Output the (X, Y) coordinate of the center of the cell containing the given text.  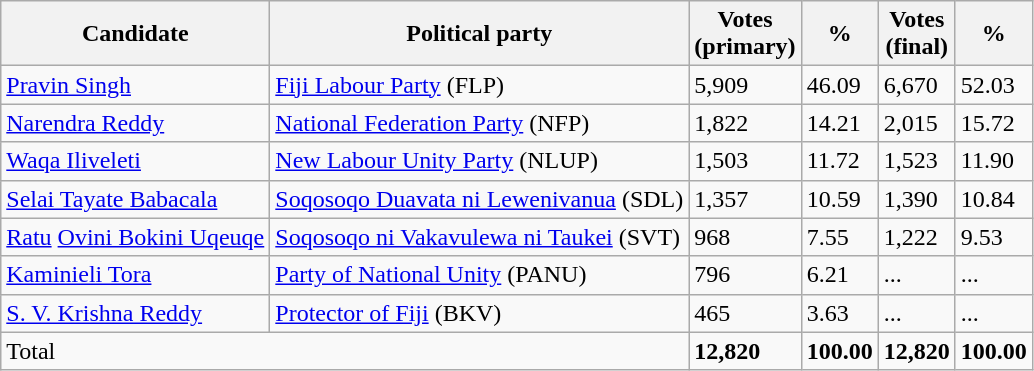
14.21 (840, 123)
Votes(final) (916, 34)
7.55 (840, 237)
Total (345, 351)
1,822 (745, 123)
1,503 (745, 161)
10.59 (840, 199)
3.63 (840, 313)
9.53 (994, 237)
11.72 (840, 161)
Votes(primary) (745, 34)
796 (745, 275)
6.21 (840, 275)
1,390 (916, 199)
15.72 (994, 123)
New Labour Unity Party (NLUP) (480, 161)
1,523 (916, 161)
52.03 (994, 85)
2,015 (916, 123)
Political party (480, 34)
6,670 (916, 85)
10.84 (994, 199)
Candidate (136, 34)
Waqa Iliveleti (136, 161)
S. V. Krishna Reddy (136, 313)
Soqosoqo Duavata ni Lewenivanua (SDL) (480, 199)
Ratu Ovini Bokini Uqeuqe (136, 237)
1,357 (745, 199)
Pravin Singh (136, 85)
968 (745, 237)
1,222 (916, 237)
Soqosoqo ni Vakavulewa ni Taukei (SVT) (480, 237)
465 (745, 313)
5,909 (745, 85)
46.09 (840, 85)
Fiji Labour Party (FLP) (480, 85)
Selai Tayate Babacala (136, 199)
Narendra Reddy (136, 123)
Kaminieli Tora (136, 275)
11.90 (994, 161)
Protector of Fiji (BKV) (480, 313)
National Federation Party (NFP) (480, 123)
Party of National Unity (PANU) (480, 275)
